Locate the cell with the specified text and output its [x, y] center coordinate. 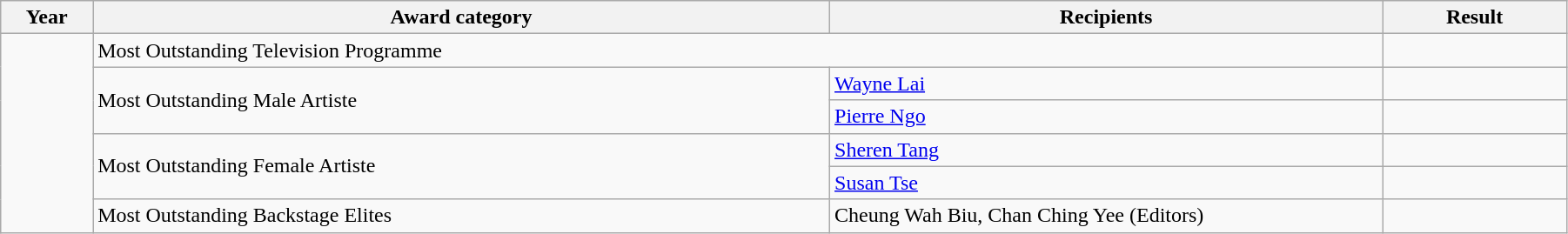
Susan Tse [1107, 183]
Recipients [1107, 17]
Year [47, 17]
Pierre Ngo [1107, 117]
Most Outstanding Male Artiste [461, 100]
Award category [461, 17]
Result [1475, 17]
Most Outstanding Backstage Elites [461, 216]
Wayne Lai [1107, 84]
Most Outstanding Female Artiste [461, 166]
Most Outstanding Television Programme [738, 50]
Sheren Tang [1107, 150]
Cheung Wah Biu, Chan Ching Yee (Editors) [1107, 216]
